Determine the (x, y) coordinate at the center of the cell enclosing the given text.  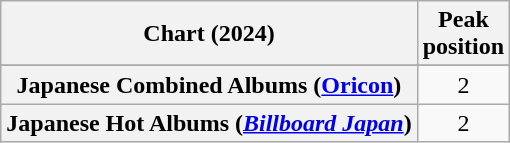
Chart (2024) (209, 34)
Japanese Combined Albums (Oricon) (209, 85)
Peakposition (463, 34)
Japanese Hot Albums (Billboard Japan) (209, 123)
